For the text-containing cell, return its midpoint in (X, Y) coordinate format. 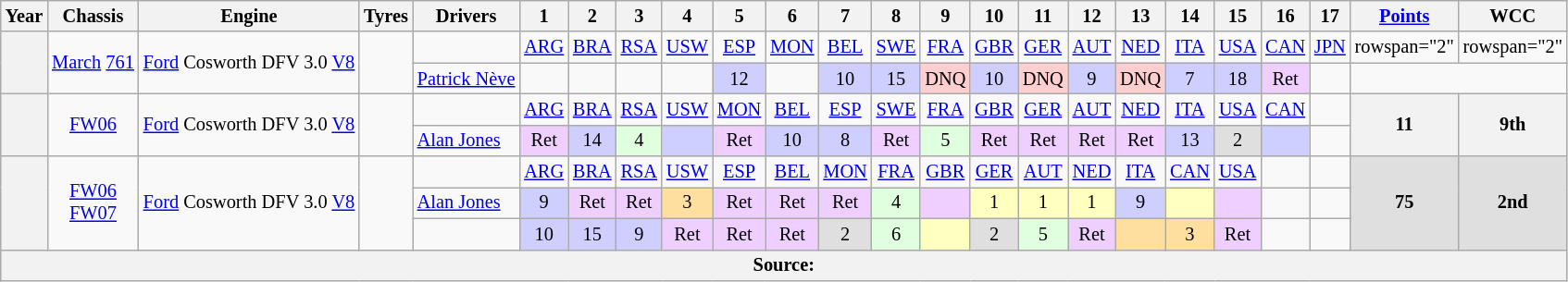
Tyres (386, 16)
18 (1238, 79)
16 (1285, 16)
WCC (1512, 16)
JPN (1330, 47)
FW06FW07 (93, 203)
Engine (249, 16)
Drivers (467, 16)
Source: (784, 265)
Patrick Nève (467, 79)
Points (1405, 16)
17 (1330, 16)
75 (1405, 203)
Chassis (93, 16)
2nd (1512, 203)
FW06 (93, 124)
9th (1512, 124)
March 761 (93, 63)
Year (24, 16)
